Provide the (X, Y) coordinate of the cell's center where the given text is located.  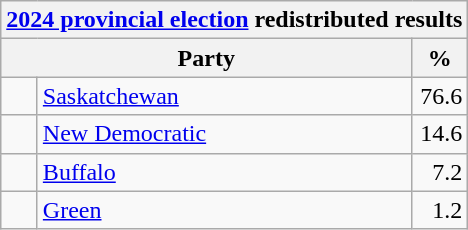
Party (206, 58)
% (440, 58)
76.6 (440, 96)
New Democratic (224, 134)
1.2 (440, 210)
2024 provincial election redistributed results (234, 20)
Buffalo (224, 172)
14.6 (440, 134)
7.2 (440, 172)
Saskatchewan (224, 96)
Green (224, 210)
